Scan for the cell matching the given text and deliver its (x, y) coordinate at center. 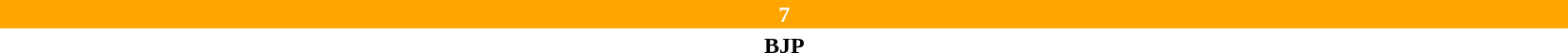
7 (784, 14)
